Locate the cell with the specified text and output its (X, Y) center coordinate. 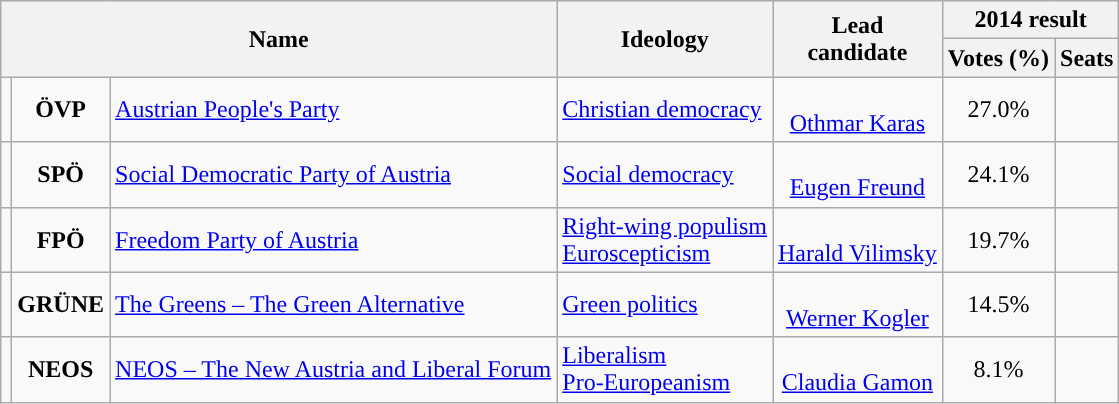
24.1% (998, 174)
The Greens – The Green Alternative (334, 304)
Othmar Karas (857, 110)
Werner Kogler (857, 304)
Christian democracy (665, 110)
Leadcandidate (857, 39)
Freedom Party of Austria (334, 240)
GRÜNE (61, 304)
NEOS – The New Austria and Liberal Forum (334, 370)
FPÖ (61, 240)
8.1% (998, 370)
Seats (1086, 58)
27.0% (998, 110)
Ideology (665, 39)
Social Democratic Party of Austria (334, 174)
Eugen Freund (857, 174)
19.7% (998, 240)
Social democracy (665, 174)
NEOS (61, 370)
Austrian People's Party (334, 110)
Claudia Gamon (857, 370)
Harald Vilimsky (857, 240)
Name (279, 39)
Right-wing populismEuroscepticism (665, 240)
Green politics (665, 304)
2014 result (1030, 20)
14.5% (998, 304)
ÖVP (61, 110)
LiberalismPro-Europeanism (665, 370)
SPÖ (61, 174)
Votes (%) (998, 58)
